Scan for the cell matching the given text and deliver its (X, Y) coordinate at center. 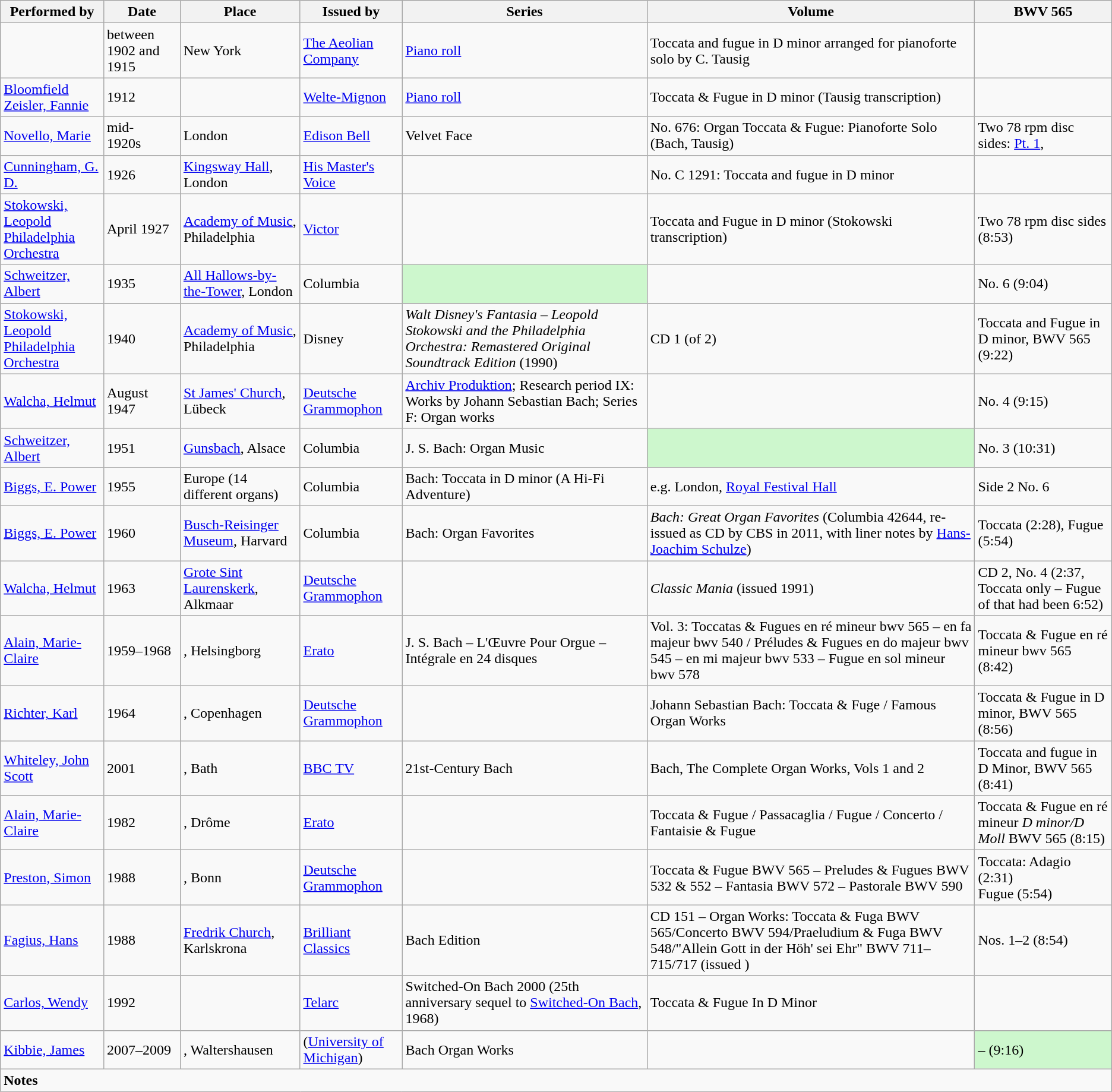
BWV 565 (1043, 12)
Performed by (52, 12)
Two 78 rpm disc sides: Pt. 1, (1043, 135)
Preston, Simon (52, 878)
J. S. Bach – L'Œuvre Pour Orgue – Intégrale en 24 disques (525, 651)
Bach, The Complete Organ Works, Vols 1 and 2 (811, 768)
Toccata (2:28), Fugue (5:54) (1043, 533)
Toccata & Fugue / Passacaglia / Fugue / Concerto / Fantaisie & Fugue (811, 823)
No. 676: Organ Toccata & Fugue: Pianoforte Solo (Bach, Tausig) (811, 135)
Carlos, Wendy (52, 1003)
Volume (811, 12)
2007–2009 (141, 1049)
No. C 1291: Toccata and fugue in D minor (811, 175)
April 1927 (141, 229)
Toccata & Fugue en ré mineur D minor/D Moll BWV 565 (8:15) (1043, 823)
1963 (141, 588)
1951 (141, 448)
Nos. 1–2 (8:54) (1043, 940)
21st-Century Bach (525, 768)
– (9:16) (1043, 1049)
Toccata & Fugue BWV 565 – Preludes & Fugues BWV 532 & 552 – Fantasia BWV 572 – Pastorale BWV 590 (811, 878)
Notes (556, 1080)
Europe (14 different organs) (240, 486)
No. 3 (10:31) (1043, 448)
London (240, 135)
No. 4 (9:15) (1043, 401)
Fredrik Church, Karlskrona (240, 940)
1982 (141, 823)
J. S. Bach: Organ Music (525, 448)
Whiteley, John Scott (52, 768)
Archiv Produktion; Research period IX: Works by Johann Sebastian Bach; Series F: Organ works (525, 401)
St James' Church, Lübeck (240, 401)
Edison Bell (351, 135)
New York (240, 51)
All Hallows-by-the-Tower, London (240, 284)
(University of Michigan) (351, 1049)
Victor (351, 229)
1955 (141, 486)
1992 (141, 1003)
1964 (141, 714)
Kibbie, James (52, 1049)
, Drôme (240, 823)
Classic Mania (issued 1991) (811, 588)
Novello, Marie (52, 135)
Gunsbach, Alsace (240, 448)
Bloomfield Zeisler, Fannie (52, 97)
Telarc (351, 1003)
1912 (141, 97)
Johann Sebastian Bach: Toccata & Fuge / Famous Organ Works (811, 714)
Bach: Toccata in D minor (A Hi-Fi Adventure) (525, 486)
Series (525, 12)
1926 (141, 175)
Two 78 rpm disc sides (8:53) (1043, 229)
Toccata & Fugue In D Minor (811, 1003)
Toccata & Fugue in D minor (Tausig transcription) (811, 97)
Velvet Face (525, 135)
His Master's Voice (351, 175)
Issued by (351, 12)
1940 (141, 339)
, Waltershausen (240, 1049)
1960 (141, 533)
Toccata & Fugue in D minor, BWV 565 (8:56) (1043, 714)
Welte-Mignon (351, 97)
Place (240, 12)
The Aeolian Company (351, 51)
2001 (141, 768)
, Bath (240, 768)
Toccata and Fugue in D minor, BWV 565 (9:22) (1043, 339)
Richter, Karl (52, 714)
Bach Edition (525, 940)
, Bonn (240, 878)
Date (141, 12)
1935 (141, 284)
No. 6 (9:04) (1043, 284)
e.g. London, Royal Festival Hall (811, 486)
Fagius, Hans (52, 940)
Toccata & Fugue en ré mineur bwv 565 (8:42) (1043, 651)
Busch-Reisinger Museum, Harvard (240, 533)
Toccata and Fugue in D minor (Stokowski transcription) (811, 229)
, Helsingborg (240, 651)
Bach: Organ Favorites (525, 533)
Toccata and fugue in D minor arranged for pianoforte solo by C. Tausig (811, 51)
, Copenhagen (240, 714)
Bach Organ Works (525, 1049)
Toccata and fugue in D Minor, BWV 565 (8:41) (1043, 768)
Toccata: Adagio (2:31)Fugue (5:54) (1043, 878)
Bach: Great Organ Favorites (Columbia 42644, re-issued as CD by CBS in 2011, with liner notes by Hans-Joachim Schulze) (811, 533)
CD 1 (of 2) (811, 339)
Grote Sint Laurenskerk, Alkmaar (240, 588)
Disney (351, 339)
between 1902 and 1915 (141, 51)
Switched-On Bach 2000 (25th anniversary sequel to Switched-On Bach, 1968) (525, 1003)
Walt Disney's Fantasia – Leopold Stokowski and the Philadelphia Orchestra: Remastered Original Soundtrack Edition (1990) (525, 339)
August 1947 (141, 401)
Cunningham, G. D. (52, 175)
Brilliant Classics (351, 940)
CD 2, No. 4 (2:37, Toccata only – Fugue of that had been 6:52) (1043, 588)
Kingsway Hall, London (240, 175)
1959–1968 (141, 651)
BBC TV (351, 768)
mid-1920s (141, 135)
Side 2 No. 6 (1043, 486)
CD 151 – Organ Works: Toccata & Fuga BWV 565/Concerto BWV 594/Praeludium & Fuga BWV 548/"Allein Gott in der Höh' sei Ehr" BWV 711–715/717 (issued ) (811, 940)
